Identify which cell holds the provided text, then report its (X, Y) central coordinate. 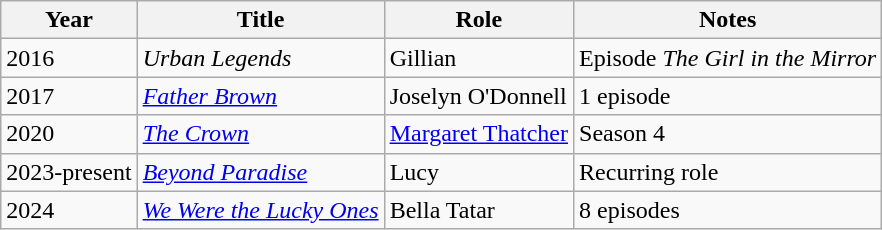
The Crown (260, 134)
Episode The Girl in the Mirror (728, 58)
2020 (69, 134)
2016 (69, 58)
2023-present (69, 172)
Beyond Paradise (260, 172)
Season 4 (728, 134)
We Were the Lucky Ones (260, 210)
Joselyn O'Donnell (478, 96)
Gillian (478, 58)
Title (260, 20)
8 episodes (728, 210)
Margaret Thatcher (478, 134)
1 episode (728, 96)
Bella Tatar (478, 210)
Notes (728, 20)
Year (69, 20)
2024 (69, 210)
Recurring role (728, 172)
Father Brown (260, 96)
Lucy (478, 172)
Role (478, 20)
Urban Legends (260, 58)
2017 (69, 96)
